Detect which cell encompasses the target text, then output its (X, Y) center coordinate. 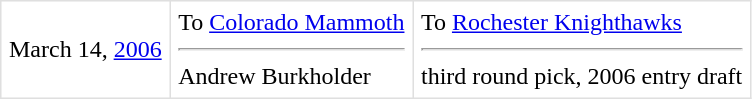
To Colorado Mammoth Andrew Burkholder (292, 50)
March 14, 2006 (86, 50)
To Rochester Knighthawks third round pick, 2006 entry draft (582, 50)
